Determine the (X, Y) coordinate at the center of the cell enclosing the given text.  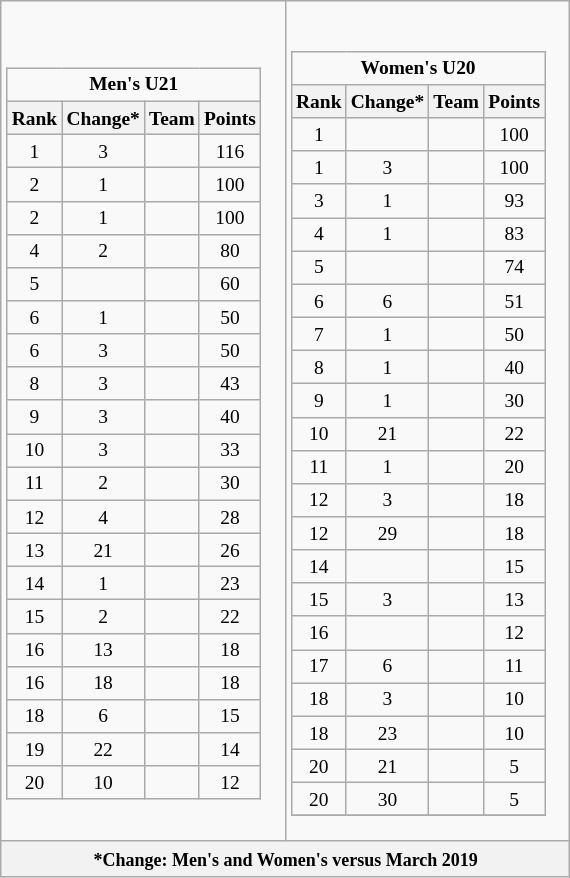
33 (230, 450)
116 (230, 152)
28 (230, 518)
26 (230, 550)
*Change: Men's and Women's versus March 2019 (286, 860)
17 (318, 666)
80 (230, 252)
Men's U21 (134, 84)
43 (230, 384)
7 (318, 334)
83 (514, 234)
93 (514, 202)
Women's U20 (418, 68)
74 (514, 268)
51 (514, 302)
19 (34, 750)
29 (388, 534)
60 (230, 284)
